Find where the given text appears and provide that cell's center as [x, y] coordinate. 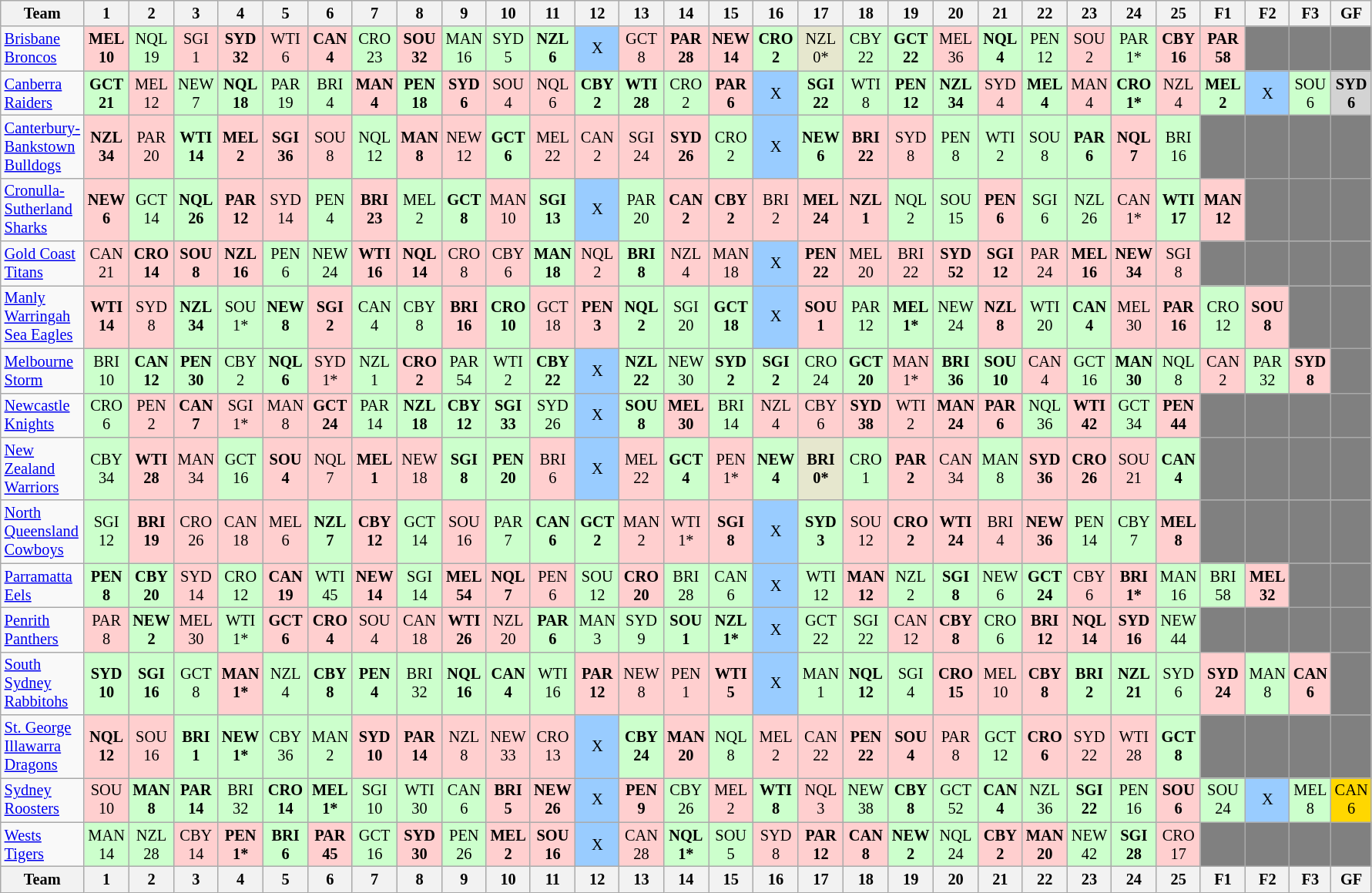
MEL12 [151, 93]
PAR7 [508, 532]
MAN1 [820, 683]
PEN18 [419, 93]
NQL26 [196, 210]
CAN19 [285, 586]
SOU24 [1223, 800]
PAR16 [1179, 317]
NEW18 [419, 468]
SGI20 [686, 317]
CBY7 [1134, 532]
BRI12 [1045, 629]
SGI6 [1045, 210]
GCT52 [955, 800]
BRI8 [641, 264]
PAR32 [1268, 371]
WTI24 [955, 532]
PAR58 [1223, 49]
PAR1* [1134, 49]
MAN3 [598, 629]
PEN20 [508, 468]
PEN30 [196, 371]
CRO24 [820, 371]
SYD4 [1000, 93]
CBY14 [196, 844]
SOU1* [240, 317]
NEW26 [552, 800]
CBY26 [686, 800]
MEL32 [1268, 586]
BRI1* [1134, 586]
CAN34 [955, 468]
SYD36 [1045, 468]
NEW30 [686, 371]
PAR45 [330, 844]
CRO23 [374, 49]
SOU32 [419, 49]
MAN30 [1134, 371]
SGI14 [419, 586]
CRO8 [464, 264]
Manly Warringah Sea Eagles [42, 317]
GCT2 [598, 532]
BRI14 [731, 415]
Penrith Panthers [42, 629]
NEW12 [464, 146]
SYD1* [330, 371]
SGI1* [240, 415]
CBY16 [1179, 49]
CRO13 [552, 747]
BRI10 [106, 371]
Canterbury-Bankstown Bulldogs [42, 146]
NEW4 [776, 468]
SGI16 [151, 683]
Melbourne Storm [42, 371]
NZL0* [820, 49]
SGI13 [552, 210]
SGI33 [508, 415]
MEL36 [955, 49]
PAR28 [686, 49]
NZL1* [731, 629]
PAR54 [464, 371]
Sydney Roosters [42, 800]
PEN3 [598, 317]
SOU5 [731, 844]
NZL7 [330, 532]
PAR2 [911, 468]
SYD3 [820, 532]
Newcastle Knights [42, 415]
Wests Tigers [42, 844]
NZL36 [1045, 800]
South Sydney Rabbitohs [42, 683]
SYD2 [731, 371]
WTI6 [285, 49]
NEW1* [240, 747]
MEL1 [374, 468]
St. George Illawarra Dragons [42, 747]
SGI24 [641, 146]
CRO4 [330, 629]
Parramatta Eels [42, 586]
MEL24 [820, 210]
NZL26 [1089, 210]
NZL21 [1134, 683]
BRI1 [196, 747]
CRO20 [641, 586]
BRI0* [820, 468]
NQL1* [686, 844]
BRI36 [955, 371]
PEN9 [641, 800]
WTI17 [1179, 210]
GCT20 [866, 371]
NZL16 [240, 264]
CAN1* [1134, 210]
Canberra Raiders [42, 93]
BRI19 [151, 532]
MAN24 [955, 415]
CRO10 [508, 317]
CRO1* [1134, 93]
PEN44 [1179, 415]
NQL3 [820, 800]
MEL20 [866, 264]
PEN1 [686, 683]
SYD16 [1134, 629]
NEW44 [1179, 629]
NEW36 [1045, 532]
PEN16 [1134, 800]
NQL24 [955, 844]
CBY36 [285, 747]
CRO15 [955, 683]
CAN7 [196, 415]
NEW38 [866, 800]
MEL4 [1045, 93]
New Zealand Warriors [42, 468]
GCT4 [686, 468]
NQL18 [240, 93]
PEN2 [151, 415]
NQL36 [1045, 415]
MEL16 [1089, 264]
CBY20 [151, 586]
NQL4 [1000, 49]
SYD9 [641, 629]
MEL6 [285, 532]
CAN22 [820, 747]
WTI45 [330, 586]
SYD22 [1089, 747]
BRI28 [686, 586]
GCT12 [1000, 747]
SYD32 [240, 49]
NEW34 [1134, 264]
SGI36 [285, 146]
NQL19 [151, 49]
NZL18 [419, 415]
SYD5 [508, 49]
WTI42 [1089, 415]
PEN26 [464, 844]
PAR24 [1045, 264]
NQL16 [464, 683]
NEW7 [196, 93]
NZL20 [508, 629]
SYD24 [1223, 683]
SGI10 [374, 800]
SOU15 [955, 210]
SYD52 [955, 264]
NZL2 [911, 586]
PEN14 [1089, 532]
CRO17 [1179, 844]
MAN10 [508, 210]
BRI23 [374, 210]
SGI28 [1134, 844]
WTI20 [1045, 317]
CBY34 [106, 468]
MAN14 [106, 844]
WTI5 [731, 683]
SOU21 [1134, 468]
GCT34 [1134, 415]
CRO1 [866, 468]
NZL22 [641, 371]
CBY24 [641, 747]
WTI30 [419, 800]
CAN28 [641, 844]
Brisbane Broncos [42, 49]
WTI26 [464, 629]
NEW42 [1089, 844]
BRI5 [508, 800]
CAN8 [866, 844]
MEL54 [464, 586]
BRI58 [1223, 586]
WTI12 [820, 586]
North Queensland Cowboys [42, 532]
CAN21 [106, 264]
SYD30 [419, 844]
SGI1 [196, 49]
NEW33 [508, 747]
Gold Coast Titans [42, 264]
Cronulla-Sutherland Sharks [42, 210]
SGI4 [911, 683]
SYD38 [866, 415]
MAN34 [196, 468]
SOU2 [1089, 49]
NZL28 [151, 844]
NZL6 [552, 49]
GCT21 [106, 93]
PAR19 [285, 93]
